Identify which cell holds the provided text, then report its (X, Y) central coordinate. 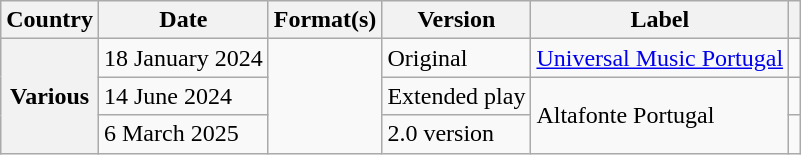
Extended play (456, 96)
6 March 2025 (183, 134)
Country (50, 20)
Date (183, 20)
Original (456, 58)
2.0 version (456, 134)
Universal Music Portugal (660, 58)
Altafonte Portugal (660, 115)
Label (660, 20)
14 June 2024 (183, 96)
Version (456, 20)
Format(s) (325, 20)
Various (50, 96)
18 January 2024 (183, 58)
